Return the (x, y) coordinate for the center point of the cell that contains the specified text.  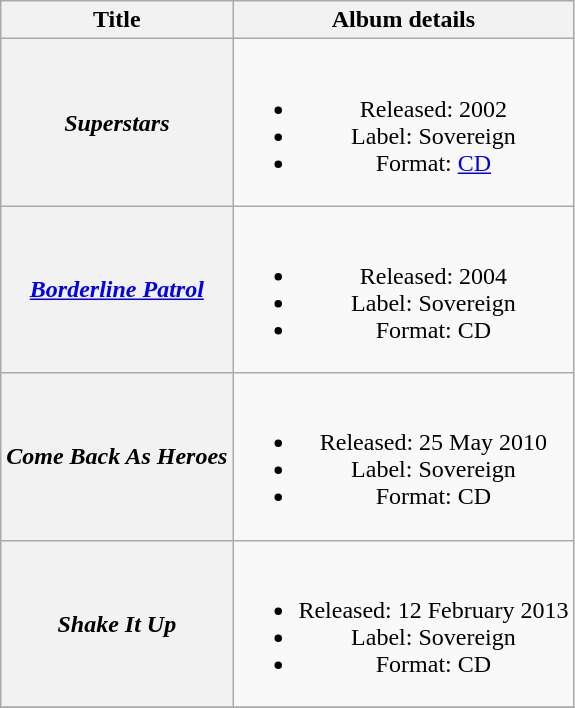
Album details (404, 20)
Shake It Up (117, 624)
Released: 2002Label: SovereignFormat: CD (404, 122)
Title (117, 20)
Superstars (117, 122)
Released: 25 May 2010Label: SovereignFormat: CD (404, 456)
Come Back As Heroes (117, 456)
Released: 12 February 2013Label: SovereignFormat: CD (404, 624)
Released: 2004Label: SovereignFormat: CD (404, 290)
Borderline Patrol (117, 290)
